Return (X, Y) of the center of cell containing provided text 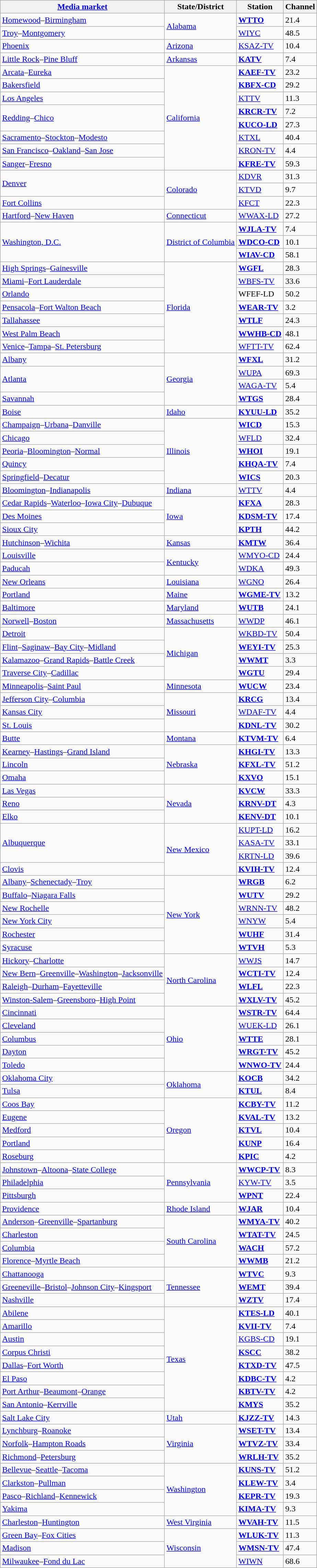
KVIH-TV (260, 869)
Columbia (82, 1248)
West Virginia (201, 1522)
Kearney–Hastings–Grand Island (82, 751)
KFXA (260, 503)
KUCO-LD (260, 124)
Nevada (201, 803)
KDSM-TV (260, 516)
KVAL-TV (260, 1117)
WTVC (260, 1274)
28.1 (300, 1039)
KTUL (260, 1091)
Salt Lake City (82, 1418)
31.2 (300, 359)
KMYS (260, 1404)
WIWN (260, 1561)
Cincinnati (82, 1013)
WLUK-TV (260, 1535)
Tulsa (82, 1091)
Kansas City (82, 712)
14.7 (300, 960)
Richmond–Petersburg (82, 1457)
40.1 (300, 1313)
Florida (201, 307)
Buffalo–Niagara Falls (82, 895)
Paducah (82, 568)
Rhode Island (201, 1208)
Corpus Christi (82, 1352)
40.4 (300, 137)
3.5 (300, 1182)
Charleston (82, 1235)
Nashville (82, 1300)
Denver (82, 183)
Albany–Schenectady–Troy (82, 882)
WRLH-TV (260, 1457)
New York City (82, 921)
WDCO-CD (260, 242)
Montana (201, 738)
Anderson–Greenville–Spartanburg (82, 1222)
49.3 (300, 568)
WFTT-TV (260, 346)
40.2 (300, 1222)
WGTU (260, 673)
21.2 (300, 1261)
WVAH-TV (260, 1522)
Orlando (82, 294)
WTTV (260, 490)
47.5 (300, 1365)
Dayton (82, 1052)
Georgia (201, 379)
KUPT-LD (260, 830)
Bakersfield (82, 85)
WRGB (260, 882)
Channel (300, 7)
38.2 (300, 1352)
Pasco–Richland–Kennewick (82, 1496)
WICS (260, 477)
Redding–Chico (82, 118)
KMTW (260, 542)
KFCT (260, 203)
Illinois (201, 451)
Traverse City–Cadillac (82, 673)
WBFS-TV (260, 281)
New Mexico (201, 849)
WIYC (260, 33)
Maryland (201, 608)
Columbus (82, 1039)
Pennsylvania (201, 1182)
Tennessee (201, 1287)
El Paso (82, 1378)
Chattanooga (82, 1274)
Boise (82, 412)
Kansas (201, 542)
Little Rock–Pine Bluff (82, 59)
KUNP (260, 1143)
Troy–Montgomery (82, 33)
WLFL (260, 986)
KDVR (260, 177)
KRCG (260, 699)
Station (260, 7)
Sacramento–Stockton–Modesto (82, 137)
WWAX-LD (260, 216)
28.4 (300, 399)
Miami–Fort Lauderdale (82, 281)
Kalamazoo–Grand Rapids–Battle Creek (82, 660)
Raleigh–Durham–Fayetteville (82, 986)
State/District (201, 7)
Quincy (82, 464)
WSET-TV (260, 1431)
33.1 (300, 843)
WCTI-TV (260, 973)
KOCB (260, 1078)
3.2 (300, 307)
West Palm Beach (82, 333)
KDBC-TV (260, 1378)
Jefferson City–Columbia (82, 699)
WUTB (260, 608)
Media market (82, 7)
Hickory–Charlotte (82, 960)
Des Moines (82, 516)
KRON-TV (260, 150)
Cedar Rapids–Waterloo–Iowa City–Dubuque (82, 503)
Florence–Myrtle Beach (82, 1261)
Lynchburg–Roanoke (82, 1431)
Eugene (82, 1117)
Amarillo (82, 1326)
47.4 (300, 1548)
WKBD-TV (260, 634)
Providence (82, 1208)
24.1 (300, 608)
Hutchinson–Wichita (82, 542)
59.3 (300, 164)
Sanger–Fresno (82, 164)
Wisconsin (201, 1548)
KCBY-TV (260, 1104)
Baltimore (82, 608)
Idaho (201, 412)
WJLA-TV (260, 229)
Minnesota (201, 686)
New Orleans (82, 582)
San Antonio–Kerrville (82, 1404)
KBTV-TV (260, 1391)
KPIC (260, 1156)
30.2 (300, 725)
St. Louis (82, 725)
Clovis (82, 869)
Omaha (82, 777)
WMSN-TV (260, 1548)
Oklahoma City (82, 1078)
Winston-Salem–Greensboro–High Point (82, 1000)
WUEK-LD (260, 1026)
WACH (260, 1248)
48.1 (300, 333)
KEPR-TV (260, 1496)
Rochester (82, 934)
Lincoln (82, 764)
50.2 (300, 294)
29.4 (300, 673)
Iowa (201, 516)
Flint–Saginaw–Bay City–Midland (82, 647)
Coos Bay (82, 1104)
New Rochelle (82, 908)
Philadelphia (82, 1182)
31.3 (300, 177)
KJZZ-TV (260, 1418)
Milwaukee–Fond du Lac (82, 1561)
KTXD-TV (260, 1365)
WTAT-TV (260, 1235)
Indiana (201, 490)
15.1 (300, 777)
Fort Collins (82, 203)
Port Arthur–Beaumont–Orange (82, 1391)
WFEF-LD (260, 294)
15.3 (300, 425)
58.1 (300, 255)
Oregon (201, 1130)
Roseburg (82, 1156)
5.3 (300, 947)
WXLV-TV (260, 1000)
Sioux City (82, 529)
Michigan (201, 653)
Savannah (82, 399)
WEYI-TV (260, 647)
KTTV (260, 98)
WUTV (260, 895)
3.3 (300, 660)
WDKA (260, 568)
KHQA-TV (260, 464)
WDAF-TV (260, 712)
KRNV-DT (260, 804)
KTES-LD (260, 1313)
WTVZ-TV (260, 1444)
Las Vegas (82, 790)
32.4 (300, 438)
Hartford–New Haven (82, 216)
New Bern–Greenville–Washington–Jacksonville (82, 973)
WRNN-TV (260, 908)
KFRE-TV (260, 164)
27.2 (300, 216)
KATV (260, 59)
WGNO (260, 582)
Bellevue–Seattle–Tacoma (82, 1470)
Ohio (201, 1039)
WWCP-TV (260, 1169)
23.2 (300, 72)
39.6 (300, 856)
South Carolina (201, 1241)
High Springs–Gainesville (82, 268)
KVII-TV (260, 1326)
Homewood–Birmingham (82, 20)
WEMT (260, 1287)
64.4 (300, 1013)
WGME-TV (260, 595)
KENV-DT (260, 817)
57.2 (300, 1248)
Washington, D.C. (82, 242)
Connecticut (201, 216)
Pittsburgh (82, 1195)
24.3 (300, 320)
Kentucky (201, 562)
Arizona (201, 46)
Reno (82, 804)
KAEF-TV (260, 72)
Albany (82, 359)
WJAR (260, 1208)
KFXL-TV (260, 764)
Minneapolis–Saint Paul (82, 686)
Alabama (201, 26)
33.6 (300, 281)
8.3 (300, 1169)
KSAZ-TV (260, 46)
WHOI (260, 451)
6.4 (300, 738)
WUPA (260, 372)
69.3 (300, 372)
KRCR-TV (260, 111)
Elko (82, 817)
WUCW (260, 686)
WWHB-CD (260, 333)
WWMB (260, 1261)
14.3 (300, 1418)
District of Columbia (201, 242)
WNWO-TV (260, 1065)
16.2 (300, 830)
Greeneville–Bristol–Johnson City–Kingsport (82, 1287)
KTVL (260, 1130)
Clarkston–Pullman (82, 1483)
31.4 (300, 934)
WUHF (260, 934)
WAGA-TV (260, 386)
16.4 (300, 1143)
WWMT (260, 660)
Albuquerque (82, 843)
WICD (260, 425)
Venice–Tampa–St. Petersburg (82, 346)
San Francisco–Oakland–San Jose (82, 150)
Massachusetts (201, 621)
Dallas–Fort Worth (82, 1365)
KDNL-TV (260, 725)
Phoenix (82, 46)
KTVD (260, 190)
KYW-TV (260, 1182)
9.7 (300, 190)
WWJS (260, 960)
33.3 (300, 790)
4.3 (300, 804)
19.3 (300, 1496)
8.4 (300, 1091)
KIMA-TV (260, 1509)
WTTE (260, 1039)
WPNT (260, 1195)
WRGT-TV (260, 1052)
Chicago (82, 438)
44.2 (300, 529)
Nebraska (201, 764)
Pensacola–Fort Walton Beach (82, 307)
46.1 (300, 621)
WMYA-TV (260, 1222)
Atlanta (82, 379)
Virginia (201, 1444)
22.4 (300, 1195)
Syracuse (82, 947)
Medford (82, 1130)
11.2 (300, 1104)
New York (201, 915)
KPTH (260, 529)
Green Bay–Fox Cities (82, 1535)
24.5 (300, 1235)
26.1 (300, 1026)
WIAV-CD (260, 255)
Louisville (82, 555)
23.4 (300, 686)
6.2 (300, 882)
Cleveland (82, 1026)
Colorado (201, 190)
WGFL (260, 268)
WNYW (260, 921)
WTVH (260, 947)
Utah (201, 1418)
Austin (82, 1339)
Washington (201, 1489)
Peoria–Bloomington–Normal (82, 451)
Bloomington–Indianapolis (82, 490)
21.4 (300, 20)
13.3 (300, 751)
KBFX-CD (260, 85)
Louisiana (201, 582)
Norfolk–Hampton Roads (82, 1444)
KTVM-TV (260, 738)
39.4 (300, 1287)
KSCC (260, 1352)
KVCW (260, 790)
KGBS-CD (260, 1339)
Yakima (82, 1509)
Oklahoma (201, 1084)
Norwell–Boston (82, 621)
Johnstown–Altoona–State College (82, 1169)
33.4 (300, 1444)
WZTV (260, 1300)
WFXL (260, 359)
WTLF (260, 320)
North Carolina (201, 980)
26.4 (300, 582)
KXVO (260, 777)
Butte (82, 738)
Abilene (82, 1313)
KTXL (260, 137)
Texas (201, 1359)
WFLD (260, 438)
Charleston–Huntington (82, 1522)
25.3 (300, 647)
Tallahassee (82, 320)
3.4 (300, 1483)
KUNS-TV (260, 1470)
36.4 (300, 542)
Maine (201, 595)
Springfield–Decatur (82, 477)
KLEW-TV (260, 1483)
WTTO (260, 20)
WTGS (260, 399)
KASA-TV (260, 843)
Toledo (82, 1065)
62.4 (300, 346)
Arcata–Eureka (82, 72)
7.2 (300, 111)
KHGI-TV (260, 751)
20.3 (300, 477)
KRTN-LD (260, 856)
Los Angeles (82, 98)
34.2 (300, 1078)
50.4 (300, 634)
WMYO-CD (260, 555)
KYUU-LD (260, 412)
48.2 (300, 908)
11.5 (300, 1522)
WWDP (260, 621)
California (201, 118)
WSTR-TV (260, 1013)
Detroit (82, 634)
Arkansas (201, 59)
27.3 (300, 124)
Champaign–Urbana–Danville (82, 425)
WEAR-TV (260, 307)
Missouri (201, 712)
48.5 (300, 33)
68.6 (300, 1561)
Madison (82, 1548)
